Extract the [X, Y] coordinate from the center of the cell holding the provided text.  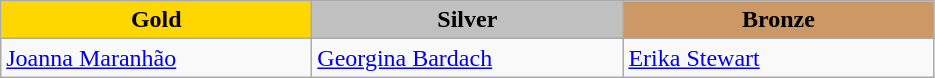
Georgina Bardach [468, 58]
Joanna Maranhão [156, 58]
Gold [156, 20]
Silver [468, 20]
Erika Stewart [778, 58]
Bronze [778, 20]
